Search for the cell housing the specified text and yield its [X, Y] center coordinate. 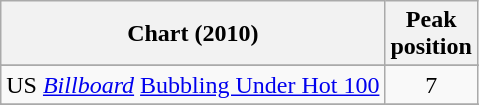
Chart (2010) [193, 34]
7 [431, 85]
US Billboard Bubbling Under Hot 100 [193, 85]
Peakposition [431, 34]
